From the cell containing the given text, extract its center point as [x, y] coordinate. 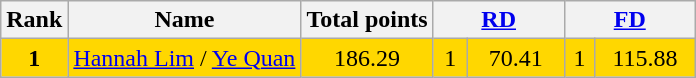
RD [498, 20]
FD [630, 20]
115.88 [646, 58]
186.29 [367, 58]
Hannah Lim / Ye Quan [184, 58]
Rank [34, 20]
70.41 [516, 58]
Total points [367, 20]
Name [184, 20]
